Determine the [x, y] coordinate at the center of the cell enclosing the given text.  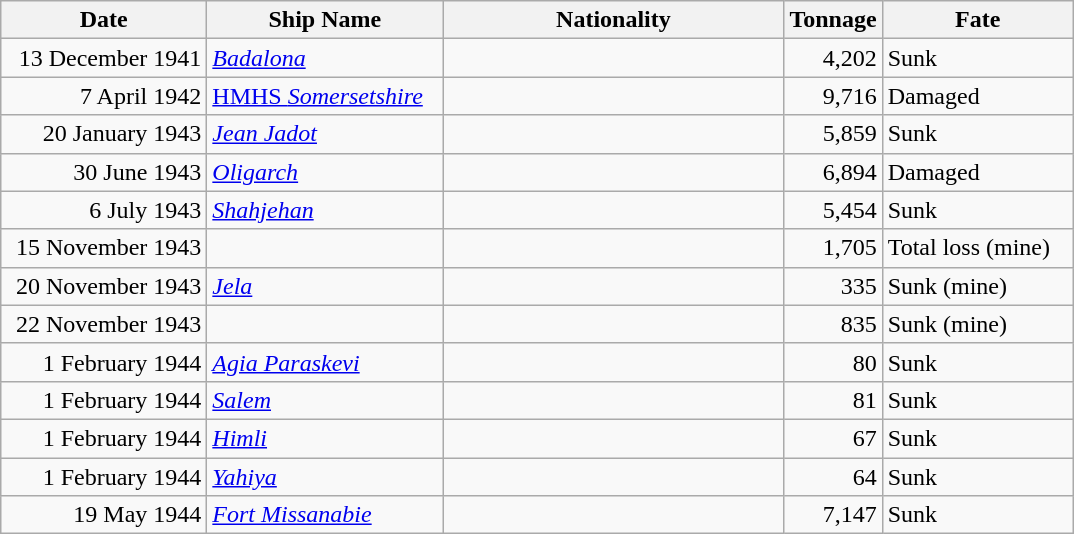
Badalona [325, 58]
1,705 [833, 248]
13 December 1941 [104, 58]
64 [833, 477]
Fate [978, 20]
Himli [325, 438]
5,859 [833, 134]
Fort Missanabie [325, 515]
7,147 [833, 515]
20 November 1943 [104, 286]
Jela [325, 286]
Tonnage [833, 20]
6 July 1943 [104, 210]
7 April 1942 [104, 96]
9,716 [833, 96]
15 November 1943 [104, 248]
HMHS Somersetshire [325, 96]
19 May 1944 [104, 515]
Nationality [614, 20]
Date [104, 20]
Shahjehan [325, 210]
Ship Name [325, 20]
335 [833, 286]
6,894 [833, 172]
20 January 1943 [104, 134]
Oligarch [325, 172]
Total loss (mine) [978, 248]
80 [833, 362]
67 [833, 438]
835 [833, 324]
5,454 [833, 210]
4,202 [833, 58]
Agia Paraskevi [325, 362]
30 June 1943 [104, 172]
Yahiya [325, 477]
22 November 1943 [104, 324]
Jean Jadot [325, 134]
Salem [325, 400]
81 [833, 400]
